Pinpoint the cell where the given text exists, returning its [x, y] midpoint coordinate. 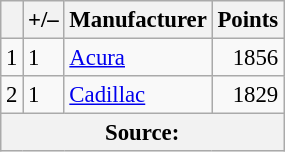
Cadillac [138, 95]
2 [12, 95]
Manufacturer [138, 20]
1829 [248, 95]
+/– [44, 20]
1856 [248, 58]
Acura [138, 58]
Points [248, 20]
Source: [142, 133]
